For the text-containing cell, return its midpoint in [X, Y] coordinate format. 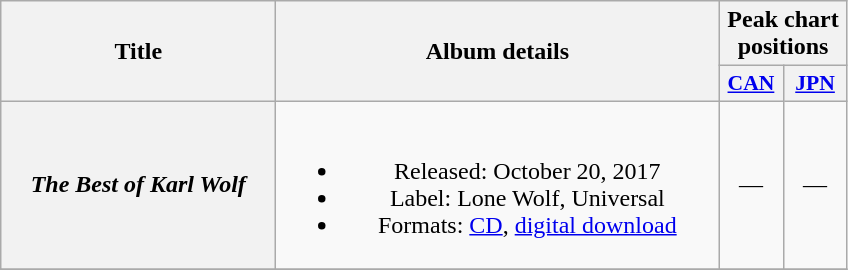
Released: October 20, 2017Label: Lone Wolf, UniversalFormats: CD, digital download [498, 184]
Peak chart positions [783, 34]
Album details [498, 52]
JPN [815, 84]
Title [138, 52]
The Best of Karl Wolf [138, 184]
CAN [751, 84]
